Find where the given text appears and provide that cell's center as (x, y) coordinate. 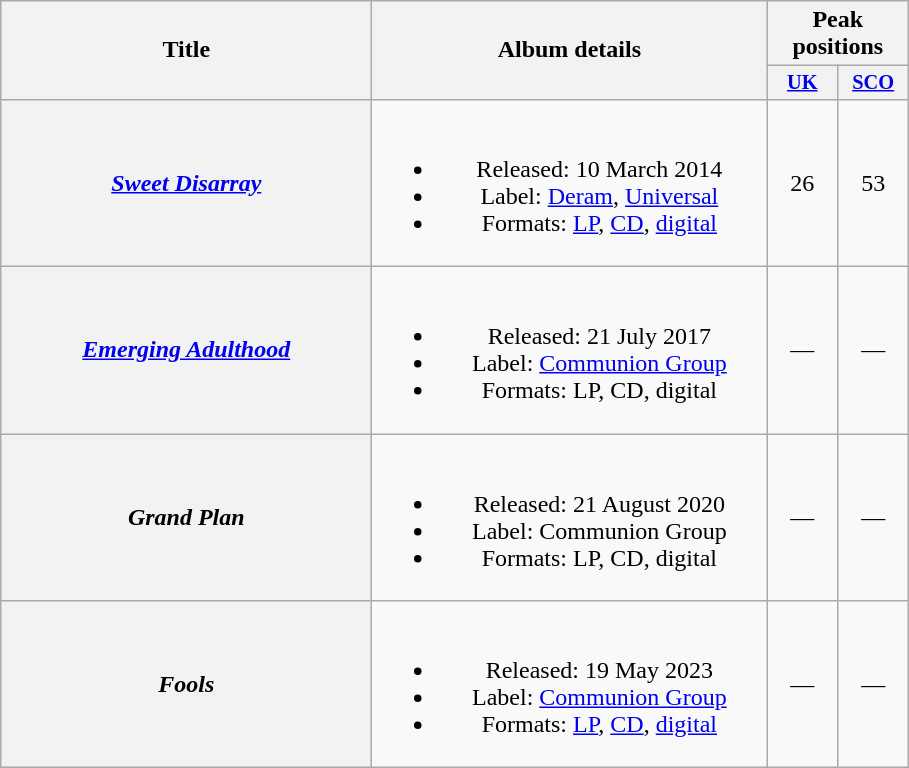
Fools (186, 684)
Album details (570, 50)
Emerging Adulthood (186, 350)
SCO (874, 83)
Sweet Disarray (186, 182)
Title (186, 50)
Released: 19 May 2023Label: Communion GroupFormats: LP, CD, digital (570, 684)
53 (874, 182)
Peak positions (838, 34)
26 (802, 182)
UK (802, 83)
Released: 21 August 2020Label: Communion GroupFormats: LP, CD, digital (570, 518)
Grand Plan (186, 518)
Released: 21 July 2017Label: Communion GroupFormats: LP, CD, digital (570, 350)
Released: 10 March 2014Label: Deram, UniversalFormats: LP, CD, digital (570, 182)
